Output the (x, y) coordinate of the center of the cell containing the given text.  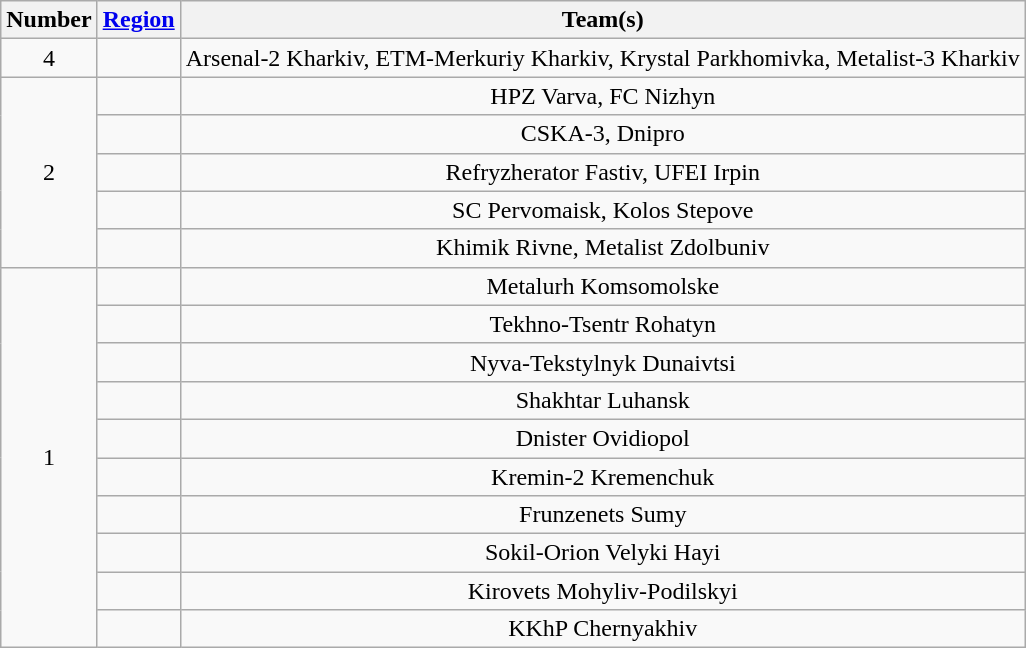
1 (49, 458)
Frunzenets Sumy (602, 515)
CSKA-3, Dnipro (602, 134)
KKhP Chernyakhiv (602, 629)
2 (49, 172)
4 (49, 58)
Metalurh Komsomolske (602, 286)
Dnister Ovidiopol (602, 438)
Team(s) (602, 20)
Kirovets Mohyliv-Podilskyi (602, 591)
HPZ Varva, FC Nizhyn (602, 96)
SC Pervomaisk, Kolos Stepove (602, 210)
Number (49, 20)
Kremin-2 Kremenchuk (602, 477)
Shakhtar Luhansk (602, 400)
Arsenal-2 Kharkiv, ETM-Merkuriy Kharkiv, Krystal Parkhomivka, Metalist-3 Kharkiv (602, 58)
Refryzherator Fastiv, UFEI Irpin (602, 172)
Tekhno-Tsentr Rohatyn (602, 324)
Nyva-Tekstylnyk Dunaivtsi (602, 362)
Khimik Rivne, Metalist Zdolbuniv (602, 248)
Region (138, 20)
Sokil-Orion Velyki Hayi (602, 553)
